Determine the [X, Y] coordinate at the center of the cell enclosing the given text.  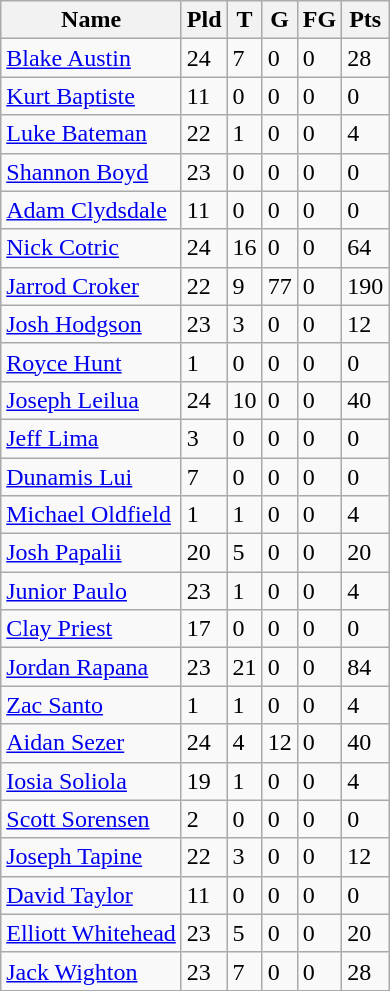
Iosia Soliola [92, 781]
Junior Paulo [92, 591]
Joseph Leilua [92, 400]
190 [366, 286]
64 [366, 248]
Pts [366, 20]
Aidan Sezer [92, 743]
77 [280, 286]
Jordan Rapana [92, 667]
Jeff Lima [92, 438]
Michael Oldfield [92, 515]
Royce Hunt [92, 362]
9 [244, 286]
10 [244, 400]
Jarrod Croker [92, 286]
FG [319, 20]
David Taylor [92, 895]
Elliott Whitehead [92, 933]
Dunamis Lui [92, 477]
Josh Papalii [92, 553]
Kurt Baptiste [92, 96]
Nick Cotric [92, 248]
Luke Bateman [92, 134]
G [280, 20]
Adam Clydsdale [92, 210]
Name [92, 20]
Pld [204, 20]
Scott Sorensen [92, 819]
Joseph Tapine [92, 857]
19 [204, 781]
T [244, 20]
Zac Santo [92, 705]
2 [204, 819]
21 [244, 667]
Clay Priest [92, 629]
84 [366, 667]
Jack Wighton [92, 971]
Shannon Boyd [92, 172]
17 [204, 629]
Blake Austin [92, 58]
Josh Hodgson [92, 324]
16 [244, 248]
